Search for the cell housing the specified text and yield its [X, Y] center coordinate. 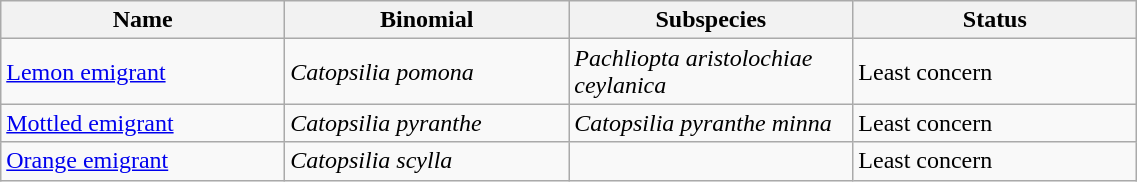
Lemon emigrant [143, 72]
Subspecies [711, 20]
Catopsilia scylla [427, 161]
Pachliopta aristolochiae ceylanica [711, 72]
Name [143, 20]
Catopsilia pomona [427, 72]
Binomial [427, 20]
Catopsilia pyranthe minna [711, 123]
Mottled emigrant [143, 123]
Status [995, 20]
Orange emigrant [143, 161]
Catopsilia pyranthe [427, 123]
